Detect which cell encompasses the target text, then output its [x, y] center coordinate. 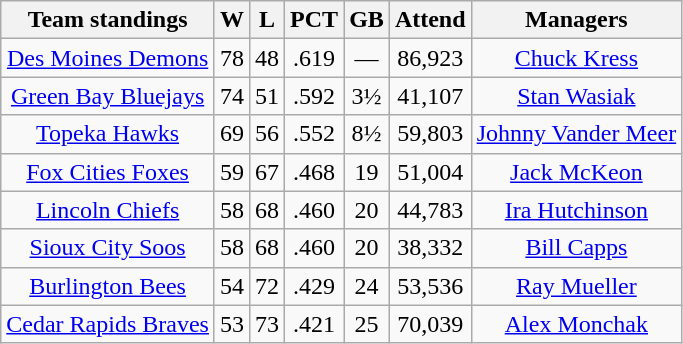
PCT [314, 20]
Johnny Vander Meer [576, 134]
Green Bay Bluejays [108, 96]
59 [232, 172]
51 [266, 96]
38,332 [430, 248]
Des Moines Demons [108, 58]
.619 [314, 58]
54 [232, 286]
8½ [367, 134]
3½ [367, 96]
24 [367, 286]
.592 [314, 96]
56 [266, 134]
69 [232, 134]
L [266, 20]
19 [367, 172]
.429 [314, 286]
W [232, 20]
GB [367, 20]
Team standings [108, 20]
48 [266, 58]
Attend [430, 20]
Bill Capps [576, 248]
Sioux City Soos [108, 248]
41,107 [430, 96]
Topeka Hawks [108, 134]
Burlington Bees [108, 286]
72 [266, 286]
Stan Wasiak [576, 96]
51,004 [430, 172]
53 [232, 324]
Alex Monchak [576, 324]
44,783 [430, 210]
— [367, 58]
70,039 [430, 324]
25 [367, 324]
.552 [314, 134]
Fox Cities Foxes [108, 172]
53,536 [430, 286]
67 [266, 172]
Managers [576, 20]
Lincoln Chiefs [108, 210]
59,803 [430, 134]
Jack McKeon [576, 172]
78 [232, 58]
.421 [314, 324]
74 [232, 96]
Chuck Kress [576, 58]
Ira Hutchinson [576, 210]
Cedar Rapids Braves [108, 324]
.468 [314, 172]
Ray Mueller [576, 286]
86,923 [430, 58]
73 [266, 324]
